Determine the [X, Y] coordinate at the center of the cell enclosing the given text.  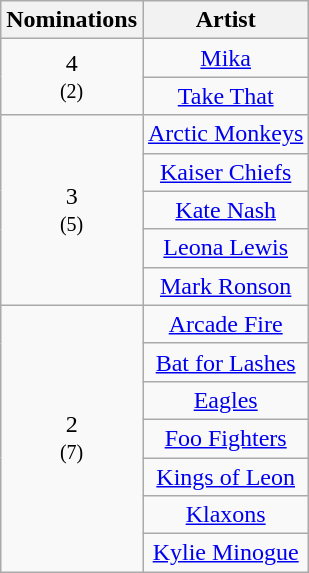
Foo Fighters [225, 438]
Bat for Lashes [225, 362]
2(7) [72, 438]
Eagles [225, 400]
Klaxons [225, 515]
Leona Lewis [225, 248]
Kaiser Chiefs [225, 172]
Mark Ronson [225, 286]
Kings of Leon [225, 477]
Nominations [72, 20]
Kylie Minogue [225, 553]
Arctic Monkeys [225, 134]
3(5) [72, 210]
Artist [225, 20]
4(2) [72, 77]
Mika [225, 58]
Take That [225, 96]
Arcade Fire [225, 324]
Kate Nash [225, 210]
